Output the [x, y] coordinate of the center of the cell containing the given text.  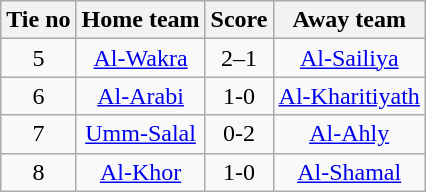
5 [38, 58]
0-2 [239, 134]
7 [38, 134]
Al-Ahly [349, 134]
Tie no [38, 20]
Al-Sailiya [349, 58]
Al-Kharitiyath [349, 96]
Al-Arabi [140, 96]
8 [38, 172]
Home team [140, 20]
6 [38, 96]
Away team [349, 20]
Al-Shamal [349, 172]
Al-Wakra [140, 58]
Score [239, 20]
Umm-Salal [140, 134]
2–1 [239, 58]
Al-Khor [140, 172]
